Find where the given text appears and provide that cell's center as [x, y] coordinate. 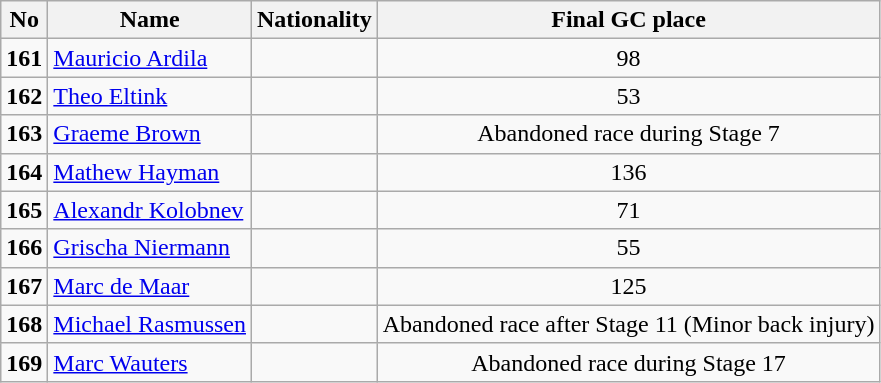
Abandoned race after Stage 11 (Minor back injury) [628, 324]
169 [24, 362]
165 [24, 210]
Marc Wauters [150, 362]
Alexandr Kolobnev [150, 210]
Graeme Brown [150, 134]
Abandoned race during Stage 17 [628, 362]
168 [24, 324]
161 [24, 58]
Nationality [315, 20]
136 [628, 172]
Mauricio Ardila [150, 58]
71 [628, 210]
No [24, 20]
166 [24, 248]
53 [628, 96]
Final GC place [628, 20]
Grischa Niermann [150, 248]
162 [24, 96]
55 [628, 248]
164 [24, 172]
Marc de Maar [150, 286]
Abandoned race during Stage 7 [628, 134]
Theo Eltink [150, 96]
125 [628, 286]
167 [24, 286]
Michael Rasmussen [150, 324]
98 [628, 58]
Name [150, 20]
Mathew Hayman [150, 172]
163 [24, 134]
